Provide the [x, y] coordinate of the cell's center where the given text is located.  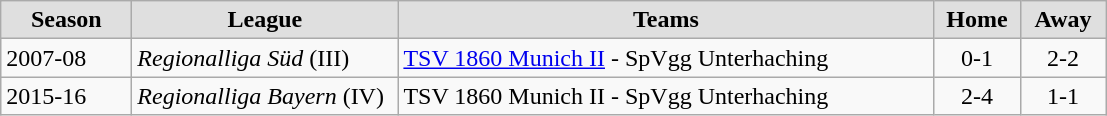
2-2 [1063, 58]
Regionalliga Süd (III) [265, 58]
Regionalliga Bayern (IV) [265, 96]
Away [1063, 20]
Season [66, 20]
2-4 [977, 96]
Home [977, 20]
0-1 [977, 58]
2007-08 [66, 58]
League [265, 20]
2015-16 [66, 96]
Teams [666, 20]
1-1 [1063, 96]
